For the text-containing cell, return its midpoint in [x, y] coordinate format. 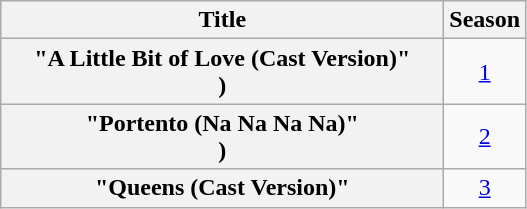
Season [485, 20]
"A Little Bit of Love (Cast Version)") [222, 72]
"Queens (Cast Version)" [222, 188]
Title [222, 20]
1 [485, 72]
3 [485, 188]
2 [485, 136]
"Portento (Na Na Na Na)") [222, 136]
